Locate the cell with the specified text and output its (x, y) center coordinate. 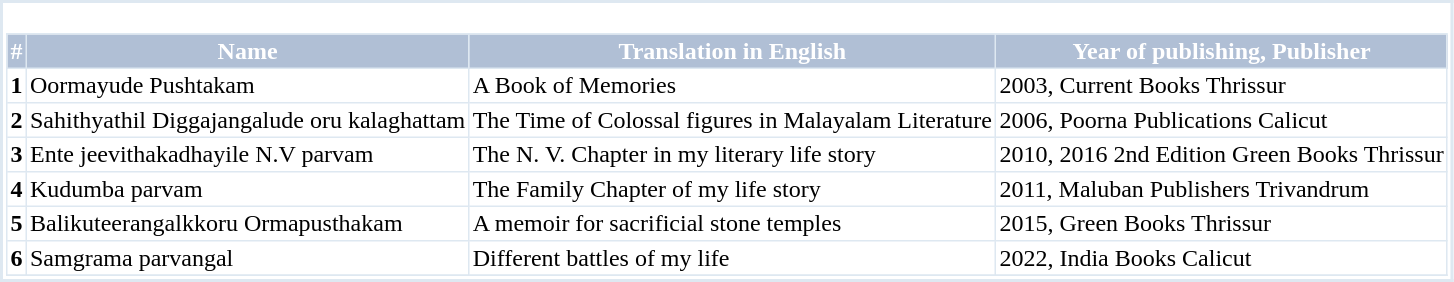
1 (17, 85)
2015, Green Books Thrissur (1222, 223)
Name (248, 51)
2006, Poorna Publications Calicut (1222, 120)
A Book of Memories (732, 85)
6 (17, 258)
2003, Current Books Thrissur (1222, 85)
Year of publishing, Publisher (1222, 51)
Kudumba parvam (248, 189)
5 (17, 223)
The Time of Colossal figures in Malayalam Literature (732, 120)
Balikuteerangalkkoru Ormapusthakam (248, 223)
The Family Chapter of my life story (732, 189)
Ente jeevithakadhayile N.V parvam (248, 154)
A memoir for sacrificial stone temples (732, 223)
2011, Maluban Publishers Trivandrum (1222, 189)
Oormayude Pushtakam (248, 85)
Translation in English (732, 51)
2010, 2016 2nd Edition Green Books Thrissur (1222, 154)
2022, India Books Calicut (1222, 258)
Sahithyathil Diggajangalude oru kalaghattam (248, 120)
3 (17, 154)
2 (17, 120)
Different battles of my life (732, 258)
Samgrama parvangal (248, 258)
The N. V. Chapter in my literary life story (732, 154)
# (17, 51)
4 (17, 189)
